Return [x, y] of the center of cell containing provided text 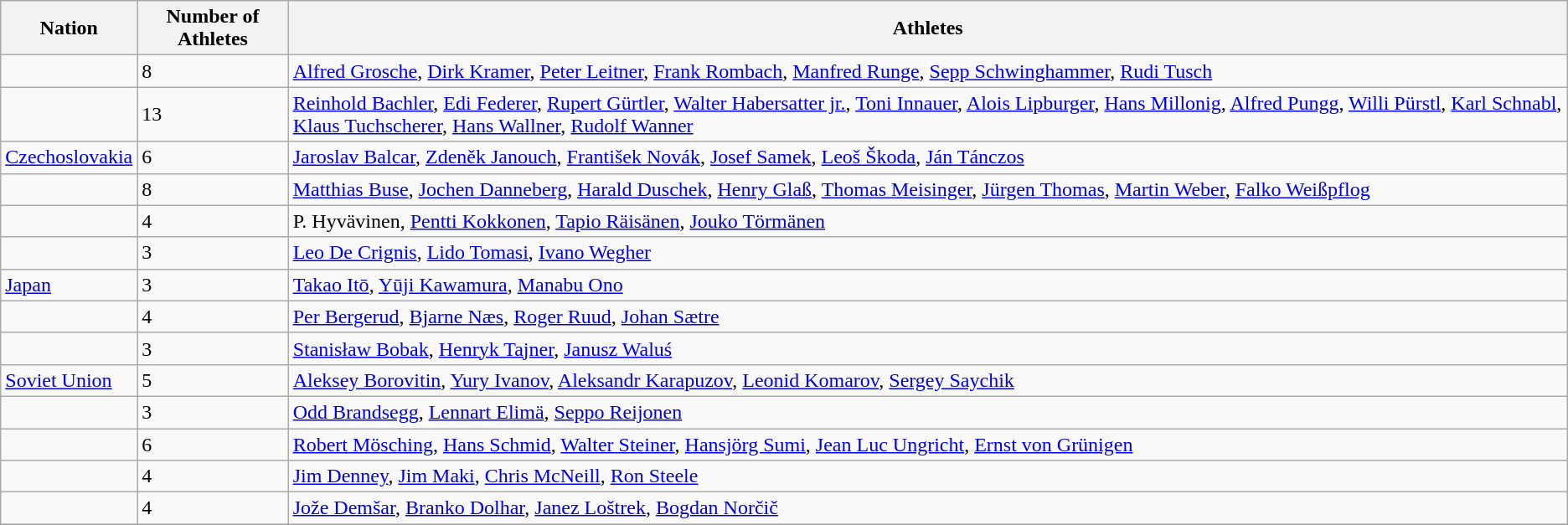
Jože Demšar, Branko Dolhar, Janez Loštrek, Bogdan Norčič [928, 508]
Jaroslav Balcar, Zdeněk Janouch, František Novák, Josef Samek, Leoš Škoda, Ján Tánczos [928, 157]
Japan [69, 285]
5 [213, 380]
Alfred Grosche, Dirk Kramer, Peter Leitner, Frank Rombach, Manfred Runge, Sepp Schwinghammer, Rudi Tusch [928, 71]
Number of Athletes [213, 28]
Aleksey Borovitin, Yury Ivanov, Aleksandr Karapuzov, Leonid Komarov, Sergey Saychik [928, 380]
Robert Mösching, Hans Schmid, Walter Steiner, Hansjörg Sumi, Jean Luc Ungricht, Ernst von Grünigen [928, 445]
Matthias Buse, Jochen Danneberg, Harald Duschek, Henry Glaß, Thomas Meisinger, Jürgen Thomas, Martin Weber, Falko Weißpflog [928, 189]
13 [213, 114]
Leo De Crignis, Lido Tomasi, Ivano Wegher [928, 253]
Soviet Union [69, 380]
Takao Itō, Yūji Kawamura, Manabu Ono [928, 285]
Stanisław Bobak, Henryk Tajner, Janusz Waluś [928, 348]
Nation [69, 28]
Czechoslovakia [69, 157]
Odd Brandsegg, Lennart Elimä, Seppo Reijonen [928, 412]
Athletes [928, 28]
Jim Denney, Jim Maki, Chris McNeill, Ron Steele [928, 476]
P. Hyvävinen, Pentti Kokkonen, Tapio Räisänen, Jouko Törmänen [928, 221]
Per Bergerud, Bjarne Næs, Roger Ruud, Johan Sætre [928, 317]
